Output the (x, y) coordinate of the center of the cell containing the given text.  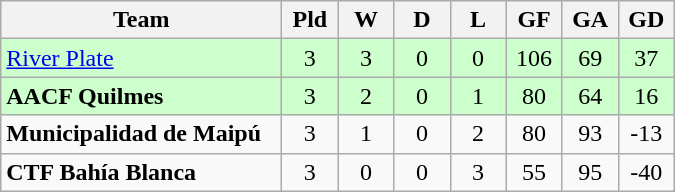
-40 (646, 172)
Municipalidad de Maipú (142, 134)
Pld (310, 20)
106 (534, 58)
37 (646, 58)
River Plate (142, 58)
W (366, 20)
-13 (646, 134)
D (422, 20)
16 (646, 96)
CTF Bahía Blanca (142, 172)
55 (534, 172)
GF (534, 20)
GA (590, 20)
Team (142, 20)
64 (590, 96)
95 (590, 172)
93 (590, 134)
L (478, 20)
69 (590, 58)
AACF Quilmes (142, 96)
GD (646, 20)
